Pinpoint the cell where the given text exists, returning its [x, y] midpoint coordinate. 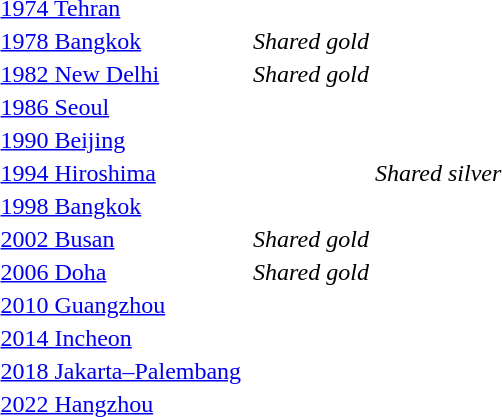
Shared silver [438, 173]
